Locate the cell with the specified text and output its [x, y] center coordinate. 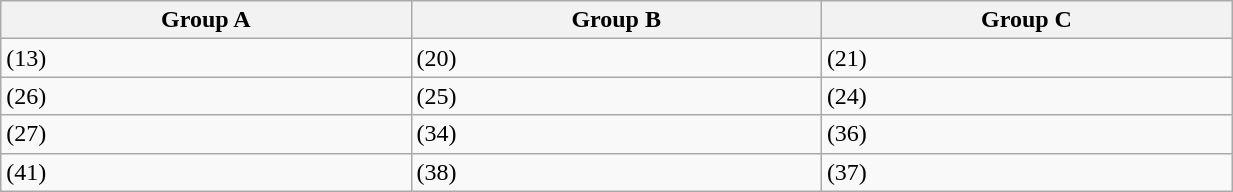
(36) [1026, 134]
(13) [206, 58]
(24) [1026, 96]
(21) [1026, 58]
Group C [1026, 20]
(41) [206, 172]
(26) [206, 96]
(27) [206, 134]
Group B [616, 20]
(20) [616, 58]
(37) [1026, 172]
(34) [616, 134]
Group A [206, 20]
(25) [616, 96]
(38) [616, 172]
